Return [x, y] of the center of cell containing provided text 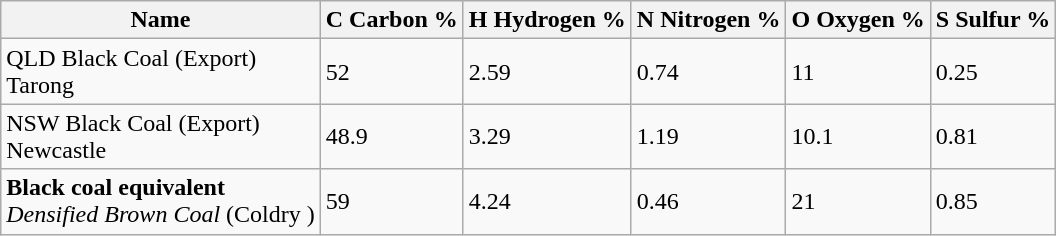
0.81 [992, 136]
C Carbon % [392, 20]
1.19 [708, 136]
Black coal equivalentDensified Brown Coal (Coldry ) [161, 202]
0.25 [992, 72]
11 [858, 72]
59 [392, 202]
48.9 [392, 136]
0.85 [992, 202]
H Hydrogen % [547, 20]
QLD Black Coal (Export)Tarong [161, 72]
2.59 [547, 72]
3.29 [547, 136]
4.24 [547, 202]
S Sulfur % [992, 20]
52 [392, 72]
O Oxygen % [858, 20]
Name [161, 20]
0.74 [708, 72]
0.46 [708, 202]
N Nitrogen % [708, 20]
NSW Black Coal (Export)Newcastle [161, 136]
21 [858, 202]
10.1 [858, 136]
